Determine the [x, y] coordinate at the center of the cell enclosing the given text.  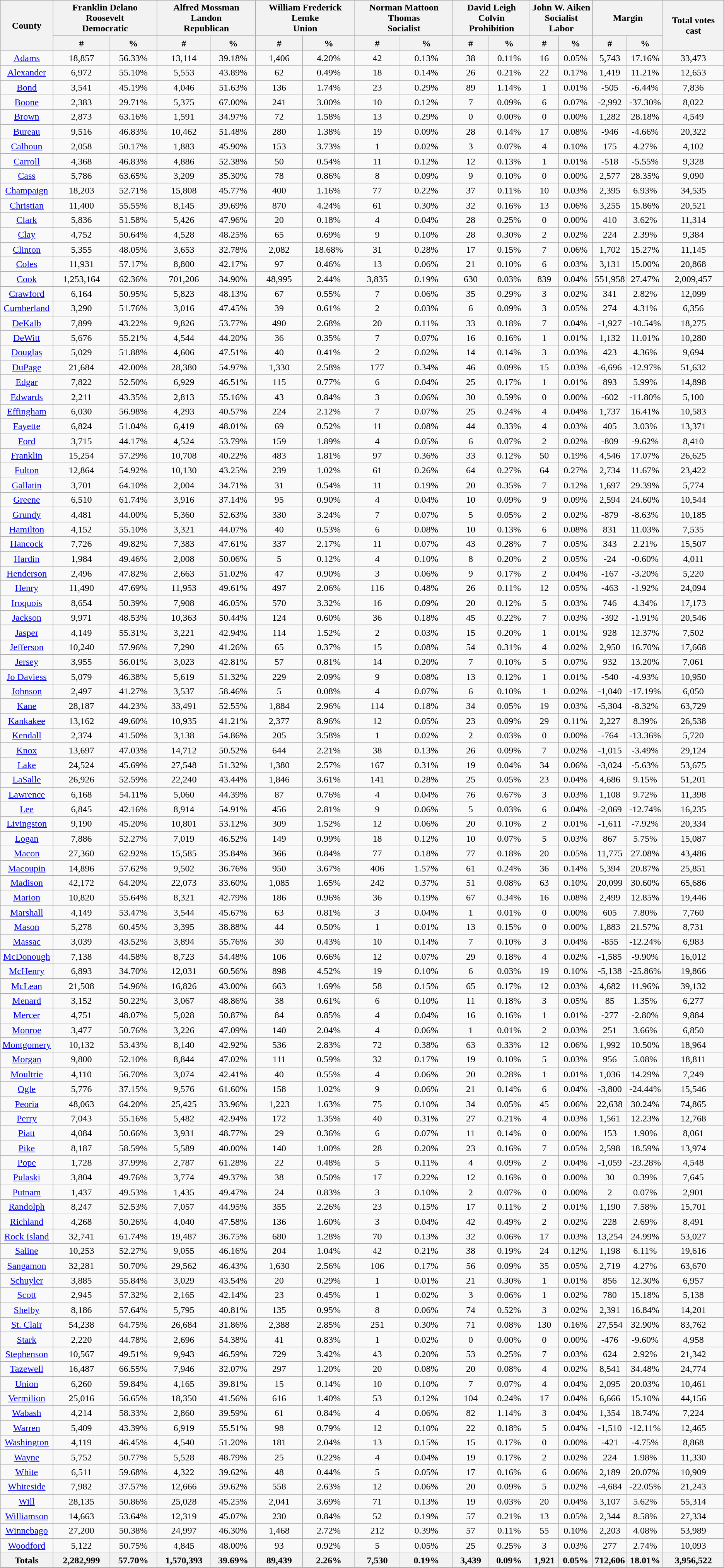
Stark [27, 1339]
10,567 [81, 1354]
85 [610, 1001]
20,546 [693, 618]
53.12% [233, 824]
-37.30% [645, 102]
7.80% [645, 912]
4,119 [81, 1443]
62.92% [133, 853]
186 [279, 897]
831 [610, 529]
David Leigh ColvinProhibition [491, 18]
John W. AikenSocialist Labor [561, 18]
6,893 [81, 971]
1,198 [610, 1251]
1,591 [184, 117]
48.01% [233, 426]
2,577 [610, 176]
47.45% [233, 308]
59.84% [133, 1383]
-12.74% [645, 809]
57.64% [133, 1310]
3.73% [329, 146]
52.71% [133, 190]
4,481 [81, 515]
49.76% [133, 1178]
158 [279, 1089]
43,486 [693, 853]
15,507 [693, 544]
2.58% [329, 367]
-0.60% [645, 559]
37.57% [133, 1487]
406 [377, 868]
8,491 [693, 1222]
10,544 [693, 500]
1,036 [610, 1074]
-24 [610, 559]
9,190 [81, 824]
Knox [27, 750]
167 [377, 765]
2.06% [329, 588]
1.57% [427, 868]
1,468 [279, 1531]
1,437 [81, 1192]
6,277 [693, 1001]
558 [279, 1487]
48 [279, 1472]
15,585 [184, 853]
49.51% [133, 1354]
Jersey [27, 662]
-4.75% [645, 1443]
8,061 [693, 1133]
5,786 [81, 176]
8.96% [329, 721]
3.58% [329, 736]
27,200 [81, 1531]
12,653 [693, 73]
-518 [610, 161]
1,846 [279, 780]
7,290 [184, 647]
14,663 [81, 1516]
2,058 [81, 146]
1,992 [610, 1045]
26,538 [693, 721]
56.65% [133, 1399]
1.74% [329, 87]
9,943 [184, 1354]
Randolph [27, 1207]
Montgomery [27, 1045]
12.30% [645, 1280]
63.16% [133, 117]
6,972 [81, 73]
-277 [610, 1015]
11,400 [81, 205]
43.44% [233, 780]
6,511 [81, 1472]
2.74% [645, 1546]
17.16% [645, 58]
51,201 [693, 780]
-5,304 [610, 706]
-2,069 [610, 809]
0.99% [329, 839]
32,741 [81, 1236]
49.61% [233, 588]
115 [279, 382]
2,901 [693, 1192]
39,132 [693, 986]
48.25% [233, 235]
172 [279, 1118]
28.18% [645, 117]
5,776 [81, 1089]
8,321 [184, 897]
7,057 [184, 1207]
135 [279, 1310]
56.33% [133, 58]
624 [610, 1354]
24,094 [693, 588]
204 [279, 1251]
51.88% [133, 353]
6,850 [693, 1030]
William Frederick LemkeUnion [305, 18]
46.38% [133, 677]
9.72% [645, 794]
Iroquois [27, 603]
2.83% [329, 1045]
8,145 [184, 205]
3.67% [329, 868]
36.76% [233, 868]
2,004 [184, 485]
29,124 [693, 750]
-7.92% [645, 824]
82 [470, 1413]
3,955 [81, 662]
Henry [27, 588]
337 [279, 544]
98 [279, 1428]
15.86% [645, 205]
Fulton [27, 471]
44.95% [233, 1207]
44.00% [133, 515]
53,675 [693, 765]
43.39% [133, 1428]
5.99% [645, 382]
62.36% [133, 279]
22,638 [610, 1104]
Schuyler [27, 1280]
3,321 [184, 529]
74,865 [693, 1104]
Rock Island [27, 1236]
55.55% [133, 205]
Alfred Mossman LandonRepublican [207, 18]
Hardin [27, 559]
4.08% [645, 1531]
50.06% [233, 559]
-9.90% [645, 957]
Edgar [27, 382]
50.22% [133, 1001]
4.36% [645, 353]
Logan [27, 839]
12,465 [693, 1428]
2,189 [610, 1472]
11.03% [645, 529]
40.00% [233, 1148]
Menard [27, 1001]
24,524 [81, 765]
-1.92% [645, 588]
-1,585 [610, 957]
61.28% [233, 1163]
2,227 [610, 721]
7,726 [81, 544]
4.24% [329, 205]
4,046 [184, 87]
1.28% [329, 1236]
40.81% [233, 1310]
4,540 [184, 1443]
3,023 [184, 662]
34.71% [233, 485]
10,583 [693, 411]
48,995 [279, 279]
35.84% [233, 853]
Stephenson [27, 1354]
-1,015 [610, 750]
14,712 [184, 750]
1.20% [329, 1369]
54.96% [133, 986]
34.97% [233, 117]
6,845 [81, 809]
43.89% [233, 73]
Norman Mattoon ThomasSocialist [404, 18]
Moultrie [27, 1074]
-10.54% [645, 323]
21,684 [81, 367]
Pike [27, 1148]
Jefferson [27, 647]
44.23% [133, 706]
McDonough [27, 957]
1,570,393 [184, 1560]
1,697 [610, 485]
8,410 [693, 441]
Pope [27, 1163]
2,499 [610, 897]
2,203 [610, 1531]
Crawford [27, 294]
10,093 [693, 1546]
50.44% [233, 618]
33.60% [233, 883]
50.17% [133, 146]
8,731 [693, 927]
7,530 [377, 1560]
42.81% [233, 662]
116 [377, 588]
67.00% [233, 102]
141 [377, 780]
9,884 [693, 1015]
3.62% [645, 220]
21,342 [693, 1354]
76 [470, 794]
41 [279, 1339]
45.07% [233, 1516]
17.07% [645, 456]
57.62% [133, 868]
Gallatin [27, 485]
50.86% [133, 1501]
7.58% [645, 1207]
5,795 [184, 1310]
2,211 [81, 397]
20,868 [693, 264]
1,435 [184, 1192]
0.44% [329, 1472]
7,502 [693, 632]
Lawrence [27, 794]
3,701 [81, 485]
-6,696 [610, 367]
3.32% [329, 603]
44.17% [133, 441]
32.78% [233, 250]
3,916 [184, 500]
14,898 [693, 382]
28.35% [645, 176]
7,645 [693, 1178]
366 [279, 853]
-1,510 [610, 1428]
Lee [27, 809]
856 [610, 1280]
1.89% [329, 441]
1,223 [279, 1104]
40.57% [233, 411]
10,462 [184, 132]
0.66% [329, 957]
-24.44% [645, 1089]
17,173 [693, 603]
4,682 [610, 986]
205 [279, 736]
3.66% [645, 1030]
4,268 [81, 1222]
Mercer [27, 1015]
8,844 [184, 1060]
2,009,457 [693, 279]
47.96% [233, 220]
280 [279, 132]
11,330 [693, 1457]
47.61% [233, 544]
49.47% [233, 1192]
111 [279, 1060]
10,708 [184, 456]
21,508 [81, 986]
2.09% [329, 677]
37.15% [133, 1089]
8,541 [610, 1369]
181 [279, 1443]
5,528 [184, 1457]
Henderson [27, 573]
3,774 [184, 1178]
3,016 [184, 308]
60.45% [133, 927]
-855 [610, 942]
7,535 [693, 529]
39.59% [233, 1413]
3,138 [184, 736]
3,029 [184, 1280]
6,030 [81, 411]
70 [377, 1236]
7,946 [184, 1369]
23,422 [693, 471]
55,314 [693, 1501]
10,185 [693, 515]
2,344 [610, 1516]
50.26% [133, 1222]
14,201 [693, 1310]
605 [610, 912]
44.20% [233, 338]
39.81% [233, 1383]
7,760 [693, 912]
229 [279, 677]
41.56% [233, 1399]
-12.11% [645, 1428]
149 [279, 839]
-1.91% [645, 618]
1.90% [645, 1133]
2,945 [81, 1295]
30.60% [645, 883]
3.42% [329, 1354]
3,209 [184, 176]
26,684 [184, 1325]
956 [610, 1060]
-13.36% [645, 736]
10,461 [693, 1383]
20,334 [693, 824]
56.98% [133, 411]
0.85% [329, 1015]
3,255 [610, 205]
55.64% [133, 897]
1,984 [81, 559]
Effingham [27, 411]
Alexander [27, 73]
42.92% [233, 1045]
Cass [27, 176]
0.79% [329, 1428]
34,535 [693, 190]
27,554 [610, 1325]
-12.24% [645, 942]
1,132 [610, 338]
4,152 [81, 529]
-2.80% [645, 1015]
4,040 [184, 1222]
54.38% [233, 1339]
159 [279, 441]
-6.44% [645, 87]
6,168 [81, 794]
18,857 [81, 58]
1,728 [81, 1163]
51.58% [133, 220]
47.03% [133, 750]
2,377 [279, 721]
6,050 [693, 692]
57.96% [133, 647]
Saline [27, 1251]
20,322 [693, 132]
50.38% [133, 1531]
McHenry [27, 971]
7,899 [81, 323]
7,019 [184, 839]
County [27, 26]
Pulaski [27, 1178]
53.77% [233, 323]
54.92% [133, 471]
7,908 [184, 603]
52.38% [233, 161]
551,958 [610, 279]
50.87% [233, 1015]
277 [610, 1546]
10,130 [184, 471]
410 [610, 220]
11.96% [645, 986]
87 [279, 794]
4,549 [693, 117]
-4,684 [610, 1487]
-9.62% [645, 441]
Mason [27, 927]
8,187 [81, 1148]
8,914 [184, 809]
405 [610, 426]
11,775 [610, 853]
9,576 [184, 1089]
27,334 [693, 1516]
0.38% [427, 1045]
536 [279, 1045]
2,383 [81, 102]
13,974 [693, 1148]
6,510 [81, 500]
Jo Daviess [27, 677]
-421 [610, 1443]
4,293 [184, 411]
Kendall [27, 736]
66.55% [133, 1369]
6,824 [81, 426]
28,380 [184, 367]
16,012 [693, 957]
-540 [610, 677]
3,715 [81, 441]
63,729 [693, 706]
6,666 [610, 1399]
Piatt [27, 1133]
4,845 [184, 1546]
-505 [610, 87]
2.81% [329, 809]
57.17% [133, 264]
12.85% [645, 897]
3,894 [184, 942]
-3,800 [610, 1089]
2,787 [184, 1163]
3,074 [184, 1074]
-879 [610, 515]
12.37% [645, 632]
1,737 [610, 411]
55.51% [233, 1428]
10,363 [184, 618]
10,909 [693, 1472]
7,383 [184, 544]
DeWitt [27, 338]
898 [279, 971]
11.01% [645, 338]
61.60% [233, 1089]
13,371 [693, 426]
9,516 [81, 132]
Hancock [27, 544]
239 [279, 471]
2,082 [279, 250]
175 [610, 146]
45.77% [233, 190]
4,958 [693, 1339]
Madison [27, 883]
12,319 [184, 1516]
57.70% [133, 1560]
47.51% [233, 353]
8,654 [81, 603]
41.26% [233, 647]
6,983 [693, 942]
10,240 [81, 647]
10,820 [81, 897]
11.21% [645, 73]
46.45% [133, 1443]
51,632 [693, 367]
LaSalle [27, 780]
483 [279, 456]
2.72% [329, 1531]
2,497 [81, 692]
2,041 [279, 1501]
3,221 [184, 632]
18,811 [693, 1060]
22,073 [184, 883]
25,851 [693, 868]
2.44% [329, 279]
58.46% [233, 692]
0.76% [329, 794]
54.11% [133, 794]
63.65% [133, 176]
4,528 [184, 235]
29.39% [645, 485]
2,395 [610, 190]
2.92% [645, 1354]
5,355 [81, 250]
3,067 [184, 1001]
13,114 [184, 58]
21,243 [693, 1487]
42.79% [233, 897]
9,502 [184, 868]
48.00% [233, 1546]
Williamson [27, 1516]
51.76% [133, 308]
43.52% [133, 942]
212 [377, 1531]
1.98% [645, 1457]
52.63% [233, 515]
15,701 [693, 1207]
48.05% [133, 250]
3.03% [645, 426]
Franklin Delano RooseveltDemocratic [105, 18]
15.27% [645, 250]
Peoria [27, 1104]
-4.93% [645, 677]
-4.66% [645, 132]
52.55% [233, 706]
2,696 [184, 1339]
14.29% [645, 1074]
456 [279, 809]
Jasper [27, 632]
34.48% [645, 1369]
1,380 [279, 765]
6,929 [184, 382]
53.47% [133, 912]
32.07% [233, 1369]
0.26% [427, 471]
29,562 [184, 1266]
5,409 [81, 1428]
1.38% [329, 132]
3,290 [81, 308]
-5,138 [610, 971]
Putnam [27, 1192]
46.16% [233, 1251]
20.03% [645, 1383]
1,190 [610, 1207]
1,406 [279, 58]
3.24% [329, 515]
4,165 [184, 1383]
47.09% [233, 1030]
Massac [27, 942]
928 [610, 632]
41.50% [133, 736]
Christian [27, 205]
-2,992 [610, 102]
400 [279, 190]
39.18% [233, 58]
2,282,999 [81, 1560]
15.00% [645, 264]
-12.97% [645, 367]
15,546 [693, 1089]
2.39% [645, 235]
43.54% [233, 1280]
44.07% [233, 529]
5.75% [645, 839]
27 [470, 1118]
DeKalb [27, 323]
-476 [610, 1339]
Shelby [27, 1310]
-8.63% [645, 515]
3,226 [184, 1030]
839 [544, 279]
3,931 [184, 1133]
54.91% [233, 809]
0.86% [329, 176]
9,800 [81, 1060]
1,108 [610, 794]
74 [470, 1310]
11,398 [693, 794]
Champaign [27, 190]
-11.80% [645, 397]
7,836 [693, 87]
7,822 [81, 382]
6,919 [184, 1428]
0.92% [329, 1546]
7,061 [693, 662]
4,606 [184, 353]
47.69% [133, 588]
45.19% [133, 87]
15.10% [645, 1399]
26,625 [693, 456]
13,254 [610, 1236]
57.32% [133, 1295]
6,419 [184, 426]
9,694 [693, 353]
42.00% [133, 367]
3,956,522 [693, 1560]
5,553 [184, 73]
20.87% [645, 868]
9,090 [693, 176]
64.75% [133, 1325]
34.90% [233, 279]
McLean [27, 986]
-1,927 [610, 323]
24.99% [645, 1236]
5,394 [610, 868]
75 [377, 1104]
-392 [610, 618]
78 [279, 176]
-602 [610, 397]
47.58% [233, 1222]
729 [279, 1354]
2,598 [610, 1148]
Clinton [27, 250]
8,800 [184, 264]
5,029 [81, 353]
45.90% [233, 146]
40.22% [233, 456]
2,950 [610, 647]
17,668 [693, 647]
13,697 [81, 750]
15.18% [645, 1295]
11,145 [693, 250]
58 [377, 986]
33.96% [233, 1104]
38.88% [233, 927]
8,247 [81, 1207]
0.69% [329, 235]
-463 [610, 588]
46.30% [233, 1531]
53.64% [133, 1516]
5,278 [81, 927]
3.61% [329, 780]
11.67% [645, 471]
-17.19% [645, 692]
57.29% [133, 456]
28,187 [81, 706]
663 [279, 986]
Coles [27, 264]
18.68% [329, 250]
Union [27, 1383]
55.21% [133, 338]
Edwards [27, 397]
56.01% [133, 662]
5,743 [610, 58]
1.00% [329, 1148]
0.46% [329, 264]
5,676 [81, 338]
-9.60% [645, 1339]
2,719 [610, 1266]
62 [279, 73]
2,594 [610, 500]
3,107 [610, 1501]
3,395 [184, 927]
83,762 [693, 1325]
-3.49% [645, 750]
701,206 [184, 279]
Clay [27, 235]
53.79% [233, 441]
26,926 [81, 780]
2.17% [329, 544]
-946 [610, 132]
130 [544, 1325]
19,487 [184, 1236]
21.57% [645, 927]
45.67% [233, 912]
46.05% [233, 603]
2,008 [184, 559]
9,971 [81, 618]
-5.63% [645, 765]
-1,040 [610, 692]
932 [610, 662]
52 [377, 1516]
5,122 [81, 1546]
10,280 [693, 338]
8,140 [184, 1045]
45.69% [133, 765]
6.93% [645, 190]
Tazewell [27, 1369]
10,801 [184, 824]
Sangamon [27, 1266]
49.82% [133, 544]
52.53% [133, 1207]
25,028 [184, 1501]
Marshall [27, 912]
4,686 [610, 780]
15,254 [81, 456]
2,813 [184, 397]
28,135 [81, 1501]
2.57% [329, 765]
35.30% [233, 176]
44.78% [133, 1339]
2,496 [81, 573]
0.45% [329, 1295]
Margin [628, 18]
4.34% [645, 603]
41.27% [133, 692]
White [27, 1472]
39 [279, 308]
-8.32% [645, 706]
18,964 [693, 1045]
9,384 [693, 235]
48.79% [233, 1457]
4,546 [610, 456]
Bureau [27, 132]
2.96% [329, 706]
3,131 [610, 264]
1,085 [279, 883]
570 [279, 603]
15,087 [693, 839]
2.85% [329, 1325]
341 [610, 294]
42.14% [233, 1295]
1.81% [329, 456]
1.63% [329, 1104]
3,835 [377, 279]
16,487 [81, 1369]
42.41% [233, 1074]
54,238 [81, 1325]
53,027 [693, 1236]
5,836 [81, 220]
0.95% [329, 1310]
2.82% [645, 294]
Bond [27, 87]
2,165 [184, 1295]
44.39% [233, 794]
1.16% [329, 190]
Kane [27, 706]
48.77% [233, 1133]
52.10% [133, 1060]
27,548 [184, 765]
124 [279, 618]
3,039 [81, 942]
644 [279, 750]
Wayne [27, 1457]
55.84% [133, 1280]
5,619 [184, 677]
2.69% [645, 1222]
10,253 [81, 1251]
893 [610, 382]
1.58% [329, 117]
46 [470, 367]
Adams [27, 58]
12.23% [645, 1118]
58.33% [133, 1413]
1,561 [610, 1118]
11,931 [81, 264]
2,873 [81, 117]
3,152 [81, 1001]
48,063 [81, 1104]
45.25% [233, 1501]
343 [610, 544]
746 [610, 603]
12,864 [81, 471]
11,953 [184, 588]
228 [610, 1222]
4.52% [329, 971]
7,224 [693, 1413]
27.47% [645, 279]
Macoupin [27, 868]
8.39% [645, 721]
51.63% [233, 87]
10,935 [184, 721]
44,156 [693, 1399]
2,663 [184, 573]
867 [610, 839]
51 [470, 883]
48.07% [133, 1015]
4,752 [81, 235]
95 [279, 500]
Boone [27, 102]
7,138 [81, 957]
51.20% [233, 1443]
2,388 [279, 1325]
53,989 [693, 1531]
780 [610, 1295]
31.86% [233, 1325]
18.01% [645, 1560]
1,282 [610, 117]
2.68% [329, 323]
46.52% [233, 839]
11,314 [693, 220]
Vermilion [27, 1399]
8,723 [184, 957]
12,666 [184, 1487]
Richland [27, 1222]
3,537 [184, 692]
24.60% [645, 500]
19,616 [693, 1251]
5.62% [645, 1501]
27.08% [645, 853]
Whiteside [27, 1487]
230 [279, 1516]
Marion [27, 897]
1,419 [610, 73]
3,477 [81, 1030]
4,368 [81, 161]
51.02% [233, 573]
Woodford [27, 1546]
-22.05% [645, 1487]
42.16% [133, 809]
4.20% [329, 58]
55.76% [233, 942]
5,220 [693, 573]
84 [279, 1015]
6,957 [693, 1280]
8,868 [693, 1443]
Warren [27, 1428]
45.20% [133, 824]
5,375 [184, 102]
54 [470, 647]
423 [610, 353]
19,866 [693, 971]
41.21% [233, 721]
89,439 [279, 1560]
50.64% [133, 235]
Livingston [27, 824]
5,138 [693, 1295]
12,031 [184, 971]
43.00% [233, 986]
3,804 [81, 1178]
Ford [27, 441]
Ogle [27, 1089]
274 [610, 308]
50.76% [133, 1030]
5,720 [693, 736]
9,826 [184, 323]
1.65% [329, 883]
10.50% [645, 1045]
-1,059 [610, 1163]
7,249 [693, 1074]
1.60% [329, 1222]
55.31% [133, 632]
2,220 [81, 1339]
50.52% [233, 750]
1.04% [329, 1251]
4.31% [645, 308]
712,606 [610, 1560]
46.51% [233, 382]
16,826 [184, 986]
4,548 [693, 1163]
0.60% [329, 618]
-764 [610, 736]
6.11% [645, 1251]
Hamilton [27, 529]
1,884 [279, 706]
25,425 [184, 1104]
18,203 [81, 190]
4,214 [81, 1413]
Macon [27, 853]
2.63% [329, 1487]
51.04% [133, 426]
Grundy [27, 515]
5,079 [81, 677]
46.43% [233, 1266]
18.74% [645, 1413]
5.08% [645, 1060]
56 [470, 1266]
93 [279, 1546]
St. Clair [27, 1325]
-5.55% [645, 161]
1,354 [610, 1413]
3,541 [81, 87]
4,524 [184, 441]
47.82% [133, 573]
30.24% [645, 1104]
20.07% [645, 1472]
16.41% [645, 411]
5,028 [184, 1015]
16.70% [645, 647]
44.58% [133, 957]
39.62% [233, 1472]
10,132 [81, 1045]
64.10% [133, 485]
Washington [27, 1443]
242 [377, 883]
Perry [27, 1118]
50.66% [133, 1133]
-3.20% [645, 573]
5,360 [184, 515]
-1,611 [610, 824]
2,734 [610, 471]
56.70% [133, 1074]
11,490 [81, 588]
3.69% [329, 1501]
52.50% [133, 382]
54.86% [233, 736]
37.14% [233, 500]
52.59% [133, 780]
Totals [27, 1560]
1,921 [544, 1560]
36.75% [233, 1236]
950 [279, 868]
8,022 [693, 102]
20,521 [693, 205]
12,099 [693, 294]
Carroll [27, 161]
4,751 [81, 1015]
8,186 [81, 1310]
Fayette [27, 426]
58.59% [133, 1148]
18,275 [693, 323]
49.37% [233, 1178]
89 [470, 87]
Scott [27, 1295]
-3,024 [610, 765]
5,823 [184, 294]
5,060 [184, 794]
Cumberland [27, 308]
4,102 [693, 146]
50.95% [133, 294]
104 [470, 1399]
3,544 [184, 912]
48.53% [133, 618]
2,391 [610, 1310]
616 [279, 1399]
Greene [27, 500]
12,768 [693, 1118]
4,322 [184, 1472]
43.25% [233, 471]
3,439 [470, 1560]
-167 [610, 573]
2.12% [329, 411]
37 [470, 190]
24,997 [184, 1531]
32,281 [81, 1266]
-25.86% [645, 971]
1,330 [279, 367]
16.84% [645, 1310]
42,172 [81, 883]
177 [377, 367]
29.71% [133, 102]
309 [279, 824]
Cook [27, 279]
14,896 [81, 868]
490 [279, 323]
5,426 [184, 220]
32.90% [645, 1325]
27,360 [81, 853]
50.77% [133, 1457]
-809 [610, 441]
7,886 [81, 839]
870 [279, 205]
1,702 [610, 250]
55 [544, 1531]
Will [27, 1501]
13,162 [81, 721]
0.67% [509, 794]
Kankakee [27, 721]
Wabash [27, 1413]
7,043 [81, 1118]
19,446 [693, 897]
53.43% [133, 1045]
33,473 [693, 58]
47.02% [233, 1060]
9.15% [645, 780]
54.97% [233, 367]
50.75% [133, 1546]
4,886 [184, 161]
4,110 [81, 1074]
9,328 [693, 161]
6,356 [693, 308]
69 [279, 426]
48.86% [233, 1001]
6,164 [81, 294]
630 [470, 279]
Calhoun [27, 146]
-23.28% [645, 1163]
65,686 [693, 883]
5,482 [184, 1118]
18,350 [184, 1399]
20,099 [610, 883]
33,491 [184, 706]
1.40% [329, 1399]
8.58% [645, 1516]
355 [279, 1207]
5,774 [693, 485]
5,589 [184, 1148]
680 [279, 1236]
37.99% [133, 1163]
50.39% [133, 603]
1,253,164 [81, 279]
497 [279, 588]
15,808 [184, 190]
1.69% [329, 986]
24,774 [693, 1369]
2,095 [610, 1383]
25,016 [81, 1399]
Lake [27, 765]
297 [279, 1369]
Clark [27, 220]
48.13% [233, 294]
0.77% [329, 382]
0.43% [329, 942]
DuPage [27, 367]
7,982 [81, 1487]
Jackson [27, 618]
4,011 [693, 559]
Winnebago [27, 1531]
59.68% [133, 1472]
Franklin [27, 456]
2.56% [329, 1266]
49.53% [133, 1192]
54.48% [233, 957]
241 [279, 102]
49.60% [133, 721]
Johnson [27, 692]
59.62% [233, 1487]
5,752 [81, 1457]
3.00% [329, 102]
1,630 [279, 1266]
Morgan [27, 1060]
47 [279, 573]
49.46% [133, 559]
Douglas [27, 353]
42.17% [233, 264]
3,885 [81, 1280]
3,653 [184, 250]
4,084 [81, 1133]
0.96% [329, 897]
46.59% [233, 1354]
60.56% [233, 971]
4,544 [184, 338]
Total votes cast [693, 26]
50.70% [133, 1266]
10,950 [693, 677]
43.35% [133, 397]
5,100 [693, 397]
43.22% [133, 323]
63,670 [693, 1266]
22,240 [184, 780]
18.59% [645, 1148]
34.70% [133, 971]
6,260 [81, 1383]
51.48% [233, 132]
16,235 [693, 809]
Monroe [27, 1030]
0.53% [329, 529]
9,055 [184, 1251]
13.20% [645, 662]
Brown [27, 117]
2,860 [184, 1413]
2,374 [81, 736]
330 [279, 515]
0.41% [329, 353]
